Capture the cell that displays the provided text and extract its [x, y] central coordinate. 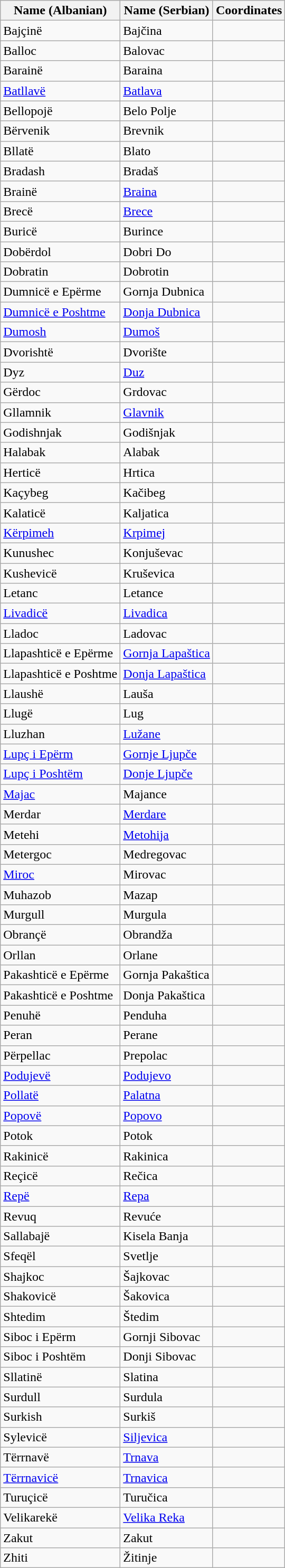
Perane [167, 1035]
Barainë [60, 71]
Name (Serbian) [167, 11]
Bërvenik [60, 131]
Surkiš [167, 1417]
Gllamnik [60, 412]
Trnavica [167, 1477]
Šajkovac [167, 1277]
Svetlje [167, 1257]
Penuhë [60, 1015]
Llugë [60, 714]
Surkish [60, 1417]
Slatina [167, 1377]
Velika Reka [167, 1517]
Muhazob [60, 895]
Siljevica [167, 1437]
Letance [167, 593]
Sallabajë [60, 1236]
Zhiti [60, 1558]
Batllavë [60, 91]
Gornja Dubnica [167, 292]
Kalaticë [60, 513]
Shakovicë [60, 1297]
Revuće [167, 1216]
Lladoc [60, 634]
Gornje Ljupče [167, 754]
Konjuševac [167, 553]
Godishnjak [60, 432]
Metohija [167, 834]
Trnava [167, 1457]
Lupç i Poshtëm [60, 774]
Bradaš [167, 171]
Duz [167, 372]
Murgula [167, 915]
Balloc [60, 51]
Revuq [60, 1216]
Bllatë [60, 151]
Peran [60, 1035]
Merdare [167, 814]
Podujevë [60, 1075]
Majance [167, 794]
Šakovica [167, 1297]
Donja Lapaštica [167, 674]
Halabak [60, 452]
Balovac [167, 51]
Popovë [60, 1116]
Medregovac [167, 854]
Sfeqël [60, 1257]
Sylevicë [60, 1437]
Name (Albanian) [60, 11]
Mazap [167, 895]
Dyz [60, 372]
Lauša [167, 694]
Brecë [60, 211]
Kisela Banja [167, 1236]
Rečica [167, 1176]
Reçicë [60, 1176]
Majac [60, 794]
Brainë [60, 191]
Baraina [167, 71]
Dobri Do [167, 252]
Penduha [167, 1015]
Grdovac [167, 392]
Alabak [167, 452]
Lluzhan [60, 734]
Përpellac [60, 1055]
Rakinicë [60, 1156]
Prepolac [167, 1055]
Llapashticë e Poshtme [60, 674]
Hrtica [167, 473]
Dumnicë e Poshtme [60, 312]
Shtedim [60, 1317]
Dvorište [167, 352]
Shajkoc [60, 1277]
Kërpimeh [60, 533]
Kaçybeg [60, 493]
Dobratin [60, 272]
Dobërdol [60, 252]
Gërdoc [60, 392]
Lug [167, 714]
Buricë [60, 231]
Donje Ljupče [167, 774]
Coordinates [249, 11]
Braina [167, 191]
Glavnik [167, 412]
Pakashticë e Epërme [60, 975]
Velikarekë [60, 1517]
Surdull [60, 1397]
Turučica [167, 1497]
Lupç i Epërm [60, 754]
Herticë [60, 473]
Gornja Pakaštica [167, 975]
Murgull [60, 915]
Letanc [60, 593]
Donja Pakaštica [167, 995]
Pollatë [60, 1095]
Sllatinë [60, 1377]
Repa [167, 1196]
Dumosh [60, 332]
Krpimej [167, 533]
Dobrotin [167, 272]
Lužane [167, 734]
Surdula [167, 1397]
Bellopojë [60, 111]
Livadica [167, 613]
Repë [60, 1196]
Brevnik [167, 131]
Dumnicë e Epërme [60, 292]
Llapashticë e Epërme [60, 654]
Tërrnavicë [60, 1477]
Kruševica [167, 573]
Blato [167, 151]
Kačibeg [167, 493]
Obrandža [167, 935]
Orllan [60, 955]
Turuçicë [60, 1497]
Siboc i Epërm [60, 1337]
Palatna [167, 1095]
Gornji Sibovac [167, 1337]
Rakinica [167, 1156]
Godišnjak [167, 432]
Donja Dubnica [167, 312]
Belo Polje [167, 111]
Merdar [60, 814]
Brece [167, 211]
Bajčina [167, 31]
Metehi [60, 834]
Obrançë [60, 935]
Ladovac [167, 634]
Donji Sibovac [167, 1357]
Dumoš [167, 332]
Kaljatica [167, 513]
Žitinje [167, 1558]
Popovo [167, 1116]
Bajçinë [60, 31]
Dvorishtë [60, 352]
Orlane [167, 955]
Pakashticë e Poshtme [60, 995]
Kunushec [60, 553]
Gornja Lapaštica [167, 654]
Miroc [60, 874]
Siboc i Poshtëm [60, 1357]
Podujevo [167, 1075]
Tërrnavë [60, 1457]
Livadicë [60, 613]
Batlava [167, 91]
Kushevicë [60, 573]
Metergoc [60, 854]
Burince [167, 231]
Llaushë [60, 694]
Bradash [60, 171]
Mirovac [167, 874]
Štedim [167, 1317]
